Return the (X, Y) coordinate for the center point of the cell that contains the specified text.  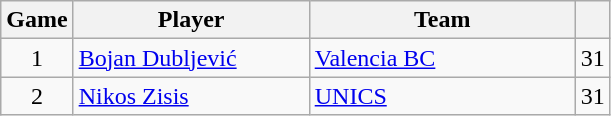
Game (37, 20)
2 (37, 96)
Team (442, 20)
Player (191, 20)
Bojan Dubljević (191, 58)
Valencia BC (442, 58)
UNICS (442, 96)
Nikos Zisis (191, 96)
1 (37, 58)
